Scan for the cell matching the given text and deliver its [x, y] coordinate at center. 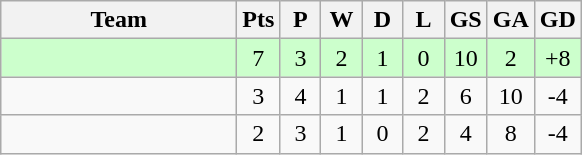
D [382, 20]
Pts [258, 20]
8 [510, 134]
Team [119, 20]
GS [466, 20]
P [300, 20]
GD [558, 20]
W [342, 20]
+8 [558, 58]
6 [466, 96]
GA [510, 20]
L [424, 20]
7 [258, 58]
